Locate the cell with the specified text and output its (x, y) center coordinate. 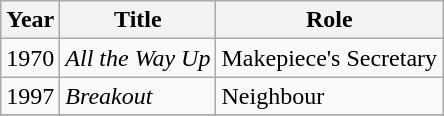
All the Way Up (138, 58)
Makepiece's Secretary (330, 58)
1997 (30, 96)
Year (30, 20)
Breakout (138, 96)
1970 (30, 58)
Role (330, 20)
Title (138, 20)
Neighbour (330, 96)
